Determine the (X, Y) coordinate at the center of the cell enclosing the given text.  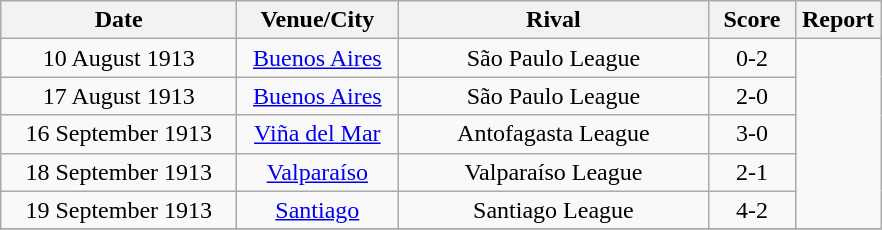
Rival (554, 20)
0-2 (752, 58)
19 September 1913 (119, 210)
3-0 (752, 134)
Valparaíso League (554, 172)
2-0 (752, 96)
2-1 (752, 172)
18 September 1913 (119, 172)
Valparaíso (318, 172)
10 August 1913 (119, 58)
Venue/City (318, 20)
Score (752, 20)
16 September 1913 (119, 134)
4-2 (752, 210)
Date (119, 20)
Santiago (318, 210)
Santiago League (554, 210)
Antofagasta League (554, 134)
17 August 1913 (119, 96)
Viña del Mar (318, 134)
Report (838, 20)
